Locate the cell with the specified text and output its (x, y) center coordinate. 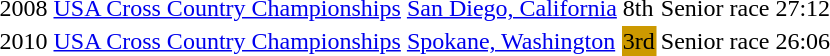
3rd (638, 41)
Senior race (715, 41)
USA Cross Country Championships (227, 41)
Spokane, Washington (512, 41)
